Find where the given text appears and provide that cell's center as (x, y) coordinate. 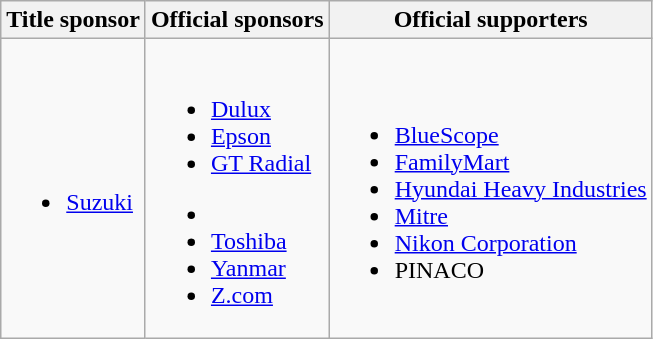
Title sponsor (74, 20)
Official supporters (490, 20)
DuluxEpsonGT RadialToshibaYanmarZ.com (237, 188)
Suzuki (74, 188)
BlueScopeFamilyMartHyundai Heavy IndustriesMitreNikon CorporationPINACO (490, 188)
Official sponsors (237, 20)
